For the text-containing cell, return its midpoint in (X, Y) coordinate format. 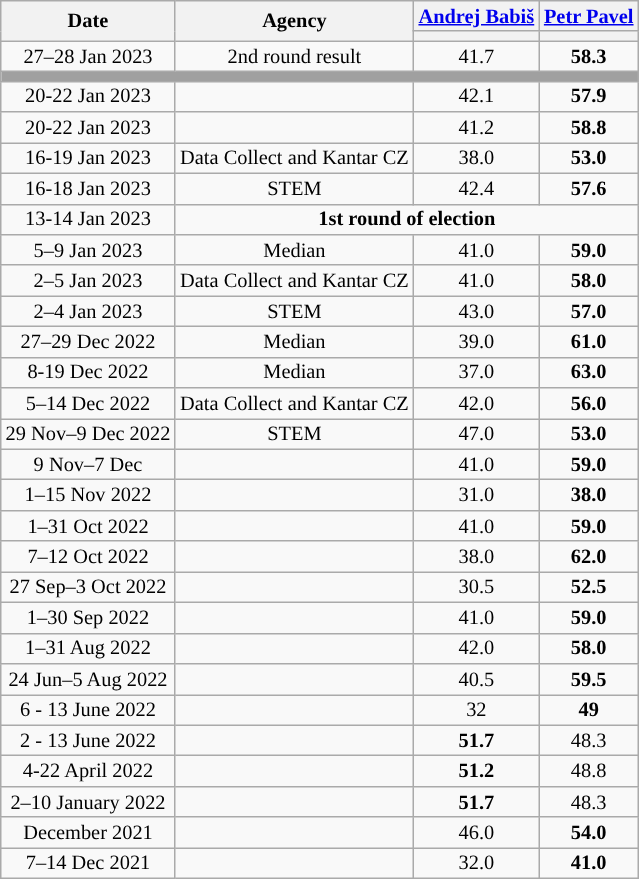
63.0 (588, 372)
27–28 Jan 2023 (88, 56)
57.6 (588, 188)
42.4 (476, 188)
46.0 (476, 832)
62.0 (588, 556)
30.5 (476, 586)
6 - 13 June 2022 (88, 710)
54.0 (588, 832)
5–14 Dec 2022 (88, 404)
December 2021 (88, 832)
7–12 Oct 2022 (88, 556)
27 Sep–3 Oct 2022 (88, 586)
41.7 (476, 56)
Petr Pavel (588, 16)
32 (476, 710)
58.3 (588, 56)
5–9 Jan 2023 (88, 250)
42.1 (476, 96)
61.0 (588, 342)
40.5 (476, 678)
1–31 Aug 2022 (88, 648)
43.0 (476, 312)
16-19 Jan 2023 (88, 158)
13-14 Jan 2023 (88, 220)
59.5 (588, 678)
Andrej Babiš (476, 16)
51.2 (476, 770)
8-19 Dec 2022 (88, 372)
41.2 (476, 128)
16-18 Jan 2023 (88, 188)
47.0 (476, 434)
1–31 Oct 2022 (88, 526)
1–15 Nov 2022 (88, 496)
2–10 January 2022 (88, 802)
2–5 Jan 2023 (88, 280)
9 Nov–7 Dec (88, 464)
29 Nov–9 Dec 2022 (88, 434)
52.5 (588, 586)
24 Jun–5 Aug 2022 (88, 678)
2 - 13 June 2022 (88, 740)
37.0 (476, 372)
57.0 (588, 312)
32.0 (476, 862)
58.8 (588, 128)
2nd round result (294, 56)
31.0 (476, 496)
48.8 (588, 770)
56.0 (588, 404)
1st round of election (406, 220)
1–30 Sep 2022 (88, 618)
49 (588, 710)
57.9 (588, 96)
2–4 Jan 2023 (88, 312)
Date (88, 20)
39.0 (476, 342)
7–14 Dec 2021 (88, 862)
Agency (294, 20)
27–29 Dec 2022 (88, 342)
4-22 April 2022 (88, 770)
